Capture the cell that displays the provided text and extract its (x, y) central coordinate. 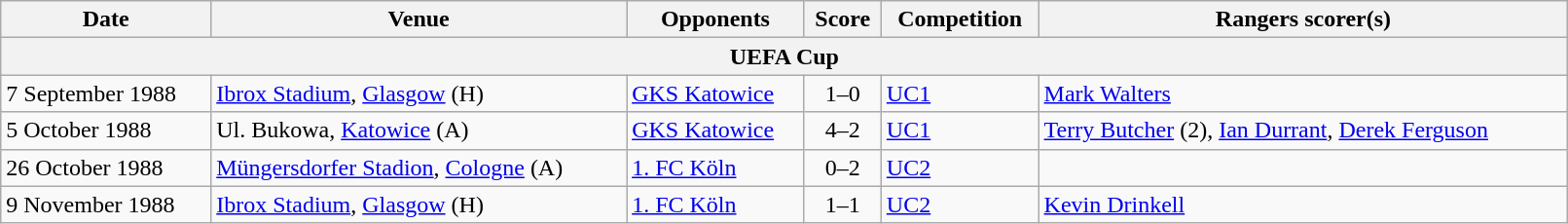
9 November 1988 (106, 205)
Score (843, 19)
Terry Butcher (2), Ian Durrant, Derek Ferguson (1303, 131)
Competition (960, 19)
0–2 (843, 168)
Venue (419, 19)
7 September 1988 (106, 93)
Ul. Bukowa, Katowice (A) (419, 131)
4–2 (843, 131)
1–0 (843, 93)
Mark Walters (1303, 93)
Kevin Drinkell (1303, 205)
5 October 1988 (106, 131)
Date (106, 19)
Opponents (716, 19)
Müngersdorfer Stadion, Cologne (A) (419, 168)
Rangers scorer(s) (1303, 19)
UEFA Cup (784, 56)
26 October 1988 (106, 168)
1–1 (843, 205)
